Return the (X, Y) coordinate for the center point of the cell that contains the specified text.  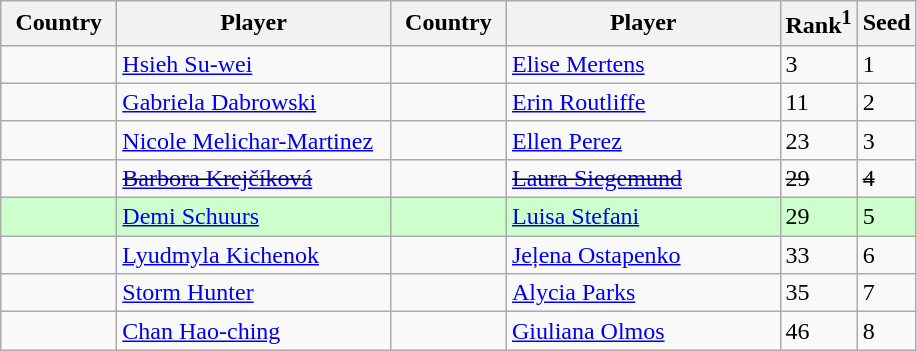
Chan Hao-ching (254, 331)
33 (818, 255)
7 (886, 293)
11 (818, 102)
1 (886, 64)
5 (886, 217)
Rank1 (818, 24)
6 (886, 255)
2 (886, 102)
Ellen Perez (643, 140)
Laura Siegemund (643, 178)
Giuliana Olmos (643, 331)
Storm Hunter (254, 293)
Jeļena Ostapenko (643, 255)
35 (818, 293)
4 (886, 178)
Alycia Parks (643, 293)
Lyudmyla Kichenok (254, 255)
Gabriela Dabrowski (254, 102)
Barbora Krejčíková (254, 178)
Hsieh Su-wei (254, 64)
Demi Schuurs (254, 217)
Luisa Stefani (643, 217)
Erin Routliffe (643, 102)
Nicole Melichar-Martinez (254, 140)
Seed (886, 24)
Elise Mertens (643, 64)
46 (818, 331)
23 (818, 140)
8 (886, 331)
